Capture the cell that displays the provided text and extract its (x, y) central coordinate. 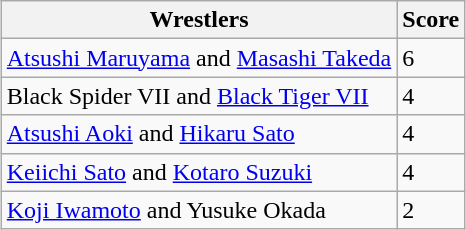
6 (431, 58)
Koji Iwamoto and Yusuke Okada (199, 210)
2 (431, 210)
Wrestlers (199, 20)
Atsushi Maruyama and Masashi Takeda (199, 58)
Keiichi Sato and Kotaro Suzuki (199, 172)
Black Spider VII and Black Tiger VII (199, 96)
Atsushi Aoki and Hikaru Sato (199, 134)
Score (431, 20)
